Determine the (X, Y) coordinate at the center of the cell enclosing the given text.  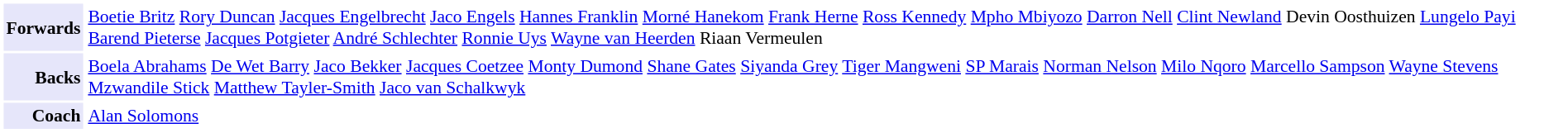
Coach (43, 116)
Forwards (43, 26)
Backs (43, 76)
Alan Solomons (825, 116)
